For the text-containing cell, return its midpoint in [x, y] coordinate format. 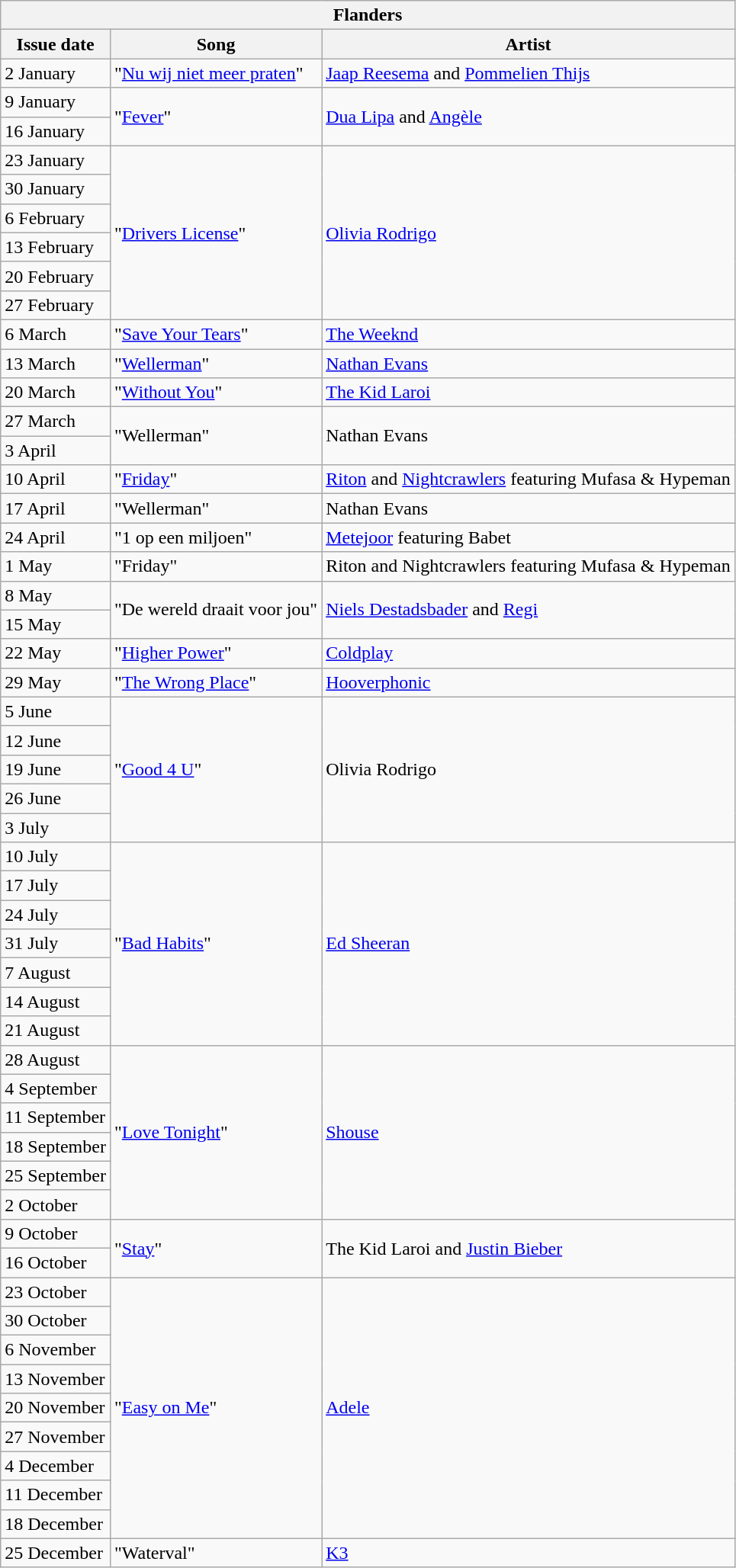
22 May [56, 653]
Song [215, 44]
28 August [56, 1060]
17 April [56, 508]
20 February [56, 276]
"Bad Habits" [215, 944]
13 February [56, 247]
19 June [56, 769]
9 January [56, 102]
16 October [56, 1262]
Artist [529, 44]
25 December [56, 1553]
"Stay" [215, 1248]
23 October [56, 1292]
"Nu wij niet meer praten" [215, 73]
"Love Tonight" [215, 1132]
25 September [56, 1175]
20 March [56, 393]
"Higher Power" [215, 653]
4 September [56, 1089]
"Drivers License" [215, 232]
14 August [56, 1002]
17 July [56, 886]
"Easy on Me" [215, 1409]
30 January [56, 189]
6 March [56, 334]
16 January [56, 131]
"Good 4 U" [215, 769]
4 December [56, 1466]
12 June [56, 740]
2 October [56, 1204]
1 May [56, 566]
9 October [56, 1233]
27 February [56, 305]
"Without You" [215, 393]
27 March [56, 422]
10 April [56, 479]
31 July [56, 944]
11 December [56, 1495]
26 June [56, 798]
K3 [529, 1553]
15 May [56, 624]
Jaap Reesema and Pommelien Thijs [529, 73]
18 December [56, 1524]
27 November [56, 1437]
13 November [56, 1379]
Dua Lipa and Angèle [529, 117]
The Weeknd [529, 334]
24 April [56, 537]
8 May [56, 595]
23 January [56, 160]
6 November [56, 1350]
21 August [56, 1031]
Shouse [529, 1132]
11 September [56, 1117]
5 June [56, 711]
Coldplay [529, 653]
Flanders [368, 15]
"De wereld draait voor jou" [215, 610]
Niels Destadsbader and Regi [529, 610]
"Save Your Tears" [215, 334]
2 January [56, 73]
"Waterval" [215, 1553]
3 July [56, 827]
13 March [56, 364]
10 July [56, 857]
The Kid Laroi and Justin Bieber [529, 1248]
Ed Sheeran [529, 944]
The Kid Laroi [529, 393]
18 September [56, 1146]
"1 op een miljoen" [215, 537]
Metejoor featuring Babet [529, 537]
Adele [529, 1409]
"The Wrong Place" [215, 682]
7 August [56, 973]
29 May [56, 682]
Issue date [56, 44]
Hooverphonic [529, 682]
20 November [56, 1408]
"Fever" [215, 117]
3 April [56, 451]
6 February [56, 218]
30 October [56, 1321]
24 July [56, 915]
